For the text-containing cell, return its midpoint in (x, y) coordinate format. 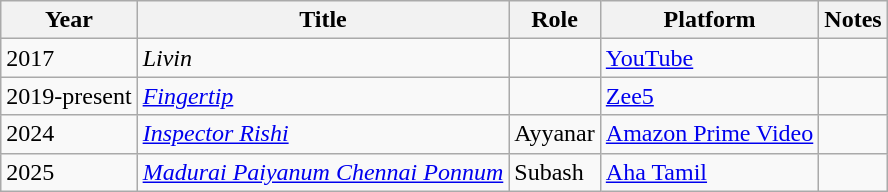
Title (323, 20)
YouTube (709, 58)
Aha Tamil (709, 172)
2017 (69, 58)
Fingertip (323, 96)
Year (69, 20)
Amazon Prime Video (709, 134)
Ayyanar (555, 134)
2019-present (69, 96)
Inspector Rishi (323, 134)
Zee5 (709, 96)
Madurai Paiyanum Chennai Ponnum (323, 172)
Notes (853, 20)
Livin (323, 58)
Role (555, 20)
2025 (69, 172)
Subash (555, 172)
Platform (709, 20)
2024 (69, 134)
